Locate the cell with the specified text and output its (X, Y) center coordinate. 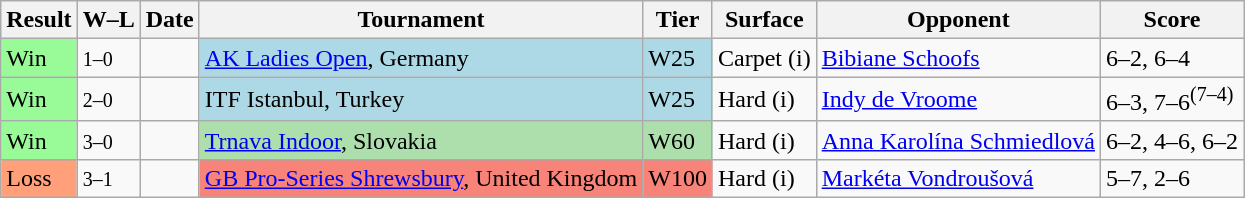
2–0 (108, 100)
W–L (108, 20)
Tier (678, 20)
AK Ladies Open, Germany (420, 58)
5–7, 2–6 (1172, 178)
1–0 (108, 58)
GB Pro-Series Shrewsbury, United Kingdom (420, 178)
Score (1172, 20)
Surface (764, 20)
Opponent (958, 20)
Tournament (420, 20)
Markéta Vondroušová (958, 178)
Loss (39, 178)
6–2, 6–4 (1172, 58)
3–0 (108, 140)
Trnava Indoor, Slovakia (420, 140)
Anna Karolína Schmiedlová (958, 140)
6–2, 4–6, 6–2 (1172, 140)
Result (39, 20)
Carpet (i) (764, 58)
W100 (678, 178)
6–3, 7–6(7–4) (1172, 100)
3–1 (108, 178)
W60 (678, 140)
Date (170, 20)
Indy de Vroome (958, 100)
Bibiane Schoofs (958, 58)
ITF Istanbul, Turkey (420, 100)
